Provide the [x, y] coordinate of the cell's center where the given text is located.  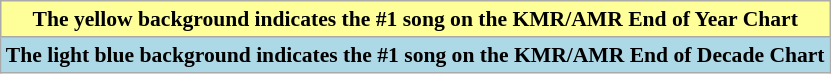
The yellow background indicates the #1 song on the KMR/AMR End of Year Chart [416, 19]
The light blue background indicates the #1 song on the KMR/AMR End of Decade Chart [416, 55]
